From the cell containing the given text, extract its center point as [X, Y] coordinate. 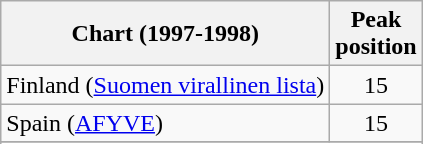
Finland (Suomen virallinen lista) [166, 85]
Peakposition [376, 34]
Chart (1997-1998) [166, 34]
Spain (AFYVE) [166, 123]
